For the text-containing cell, return its midpoint in [x, y] coordinate format. 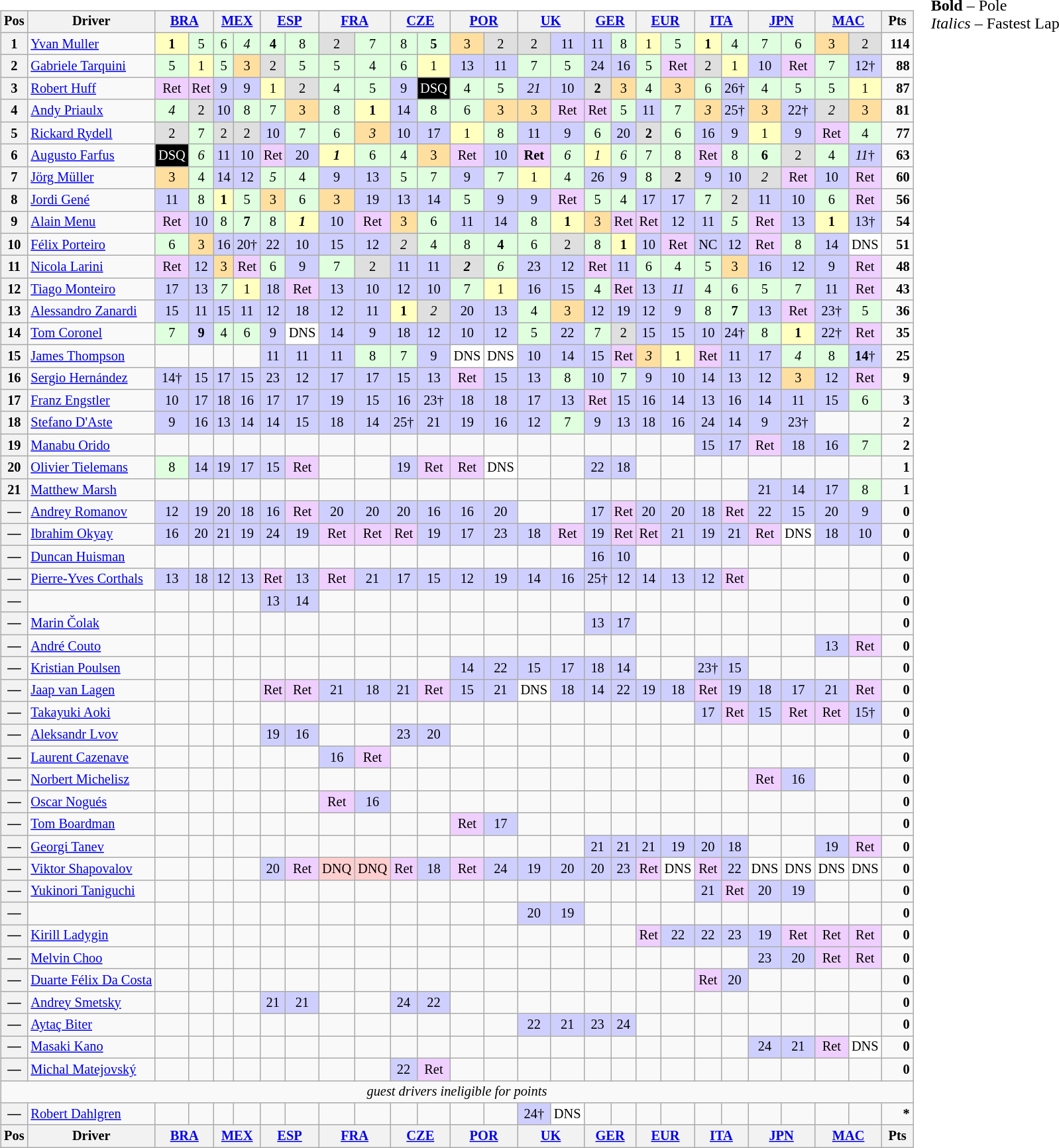
Andrey Smetsky [91, 1003]
56 [897, 200]
Sergio Hernández [91, 378]
Nicola Larini [91, 267]
Matthew Marsh [91, 490]
26† [734, 89]
114 [897, 44]
Jordi Gené [91, 200]
Rickard Rydell [91, 133]
87 [897, 89]
20† [247, 244]
Yukinori Taniguchi [91, 891]
Duncan Huisman [91, 556]
51 [897, 244]
15† [865, 713]
André Couto [91, 646]
Ibrahim Okyay [91, 535]
Tom Coronel [91, 334]
Georgi Tanev [91, 847]
Yvan Muller [91, 44]
60 [897, 178]
Alain Menu [91, 223]
Masaki Kano [91, 1047]
Félix Porteiro [91, 244]
77 [897, 133]
Laurent Cazenave [91, 757]
Stefano D'Aste [91, 423]
63 [897, 156]
Takayuki Aoki [91, 713]
Franz Engstler [91, 401]
54 [897, 223]
88 [897, 66]
Duarte Félix Da Costa [91, 980]
Melvin Choo [91, 958]
Michal Matejovský [91, 1069]
Augusto Farfus [91, 156]
26 [597, 178]
Tom Boardman [91, 824]
Andy Priaulx [91, 111]
Gabriele Tarquini [91, 66]
Olivier Tielemans [91, 468]
36 [897, 311]
Alessandro Zanardi [91, 311]
Robert Huff [91, 89]
25 [897, 356]
Tiago Monteiro [91, 289]
* [897, 1114]
Aleksandr Lvov [91, 735]
Norbert Michelisz [91, 780]
Jörg Müller [91, 178]
guest drivers ineligible for points [457, 1092]
Robert Dahlgren [91, 1114]
Aytaç Biter [91, 1025]
12† [865, 66]
48 [897, 267]
Oscar Nogués [91, 802]
Manabu Orido [91, 445]
35 [897, 334]
James Thompson [91, 356]
43 [897, 289]
Kristian Poulsen [91, 668]
Marin Čolak [91, 623]
Kirill Ladygin [91, 936]
Viktor Shapovalov [91, 869]
NC [708, 244]
Pierre-Yves Corthals [91, 579]
13† [865, 223]
Andrey Romanov [91, 512]
11† [865, 156]
Jaap van Lagen [91, 690]
81 [897, 111]
